Pinpoint the cell where the given text exists, returning its [x, y] midpoint coordinate. 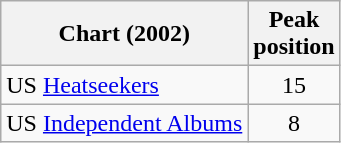
Peakposition [294, 34]
US Independent Albums [124, 123]
US Heatseekers [124, 85]
15 [294, 85]
Chart (2002) [124, 34]
8 [294, 123]
